Find where the given text appears and provide that cell's center as [x, y] coordinate. 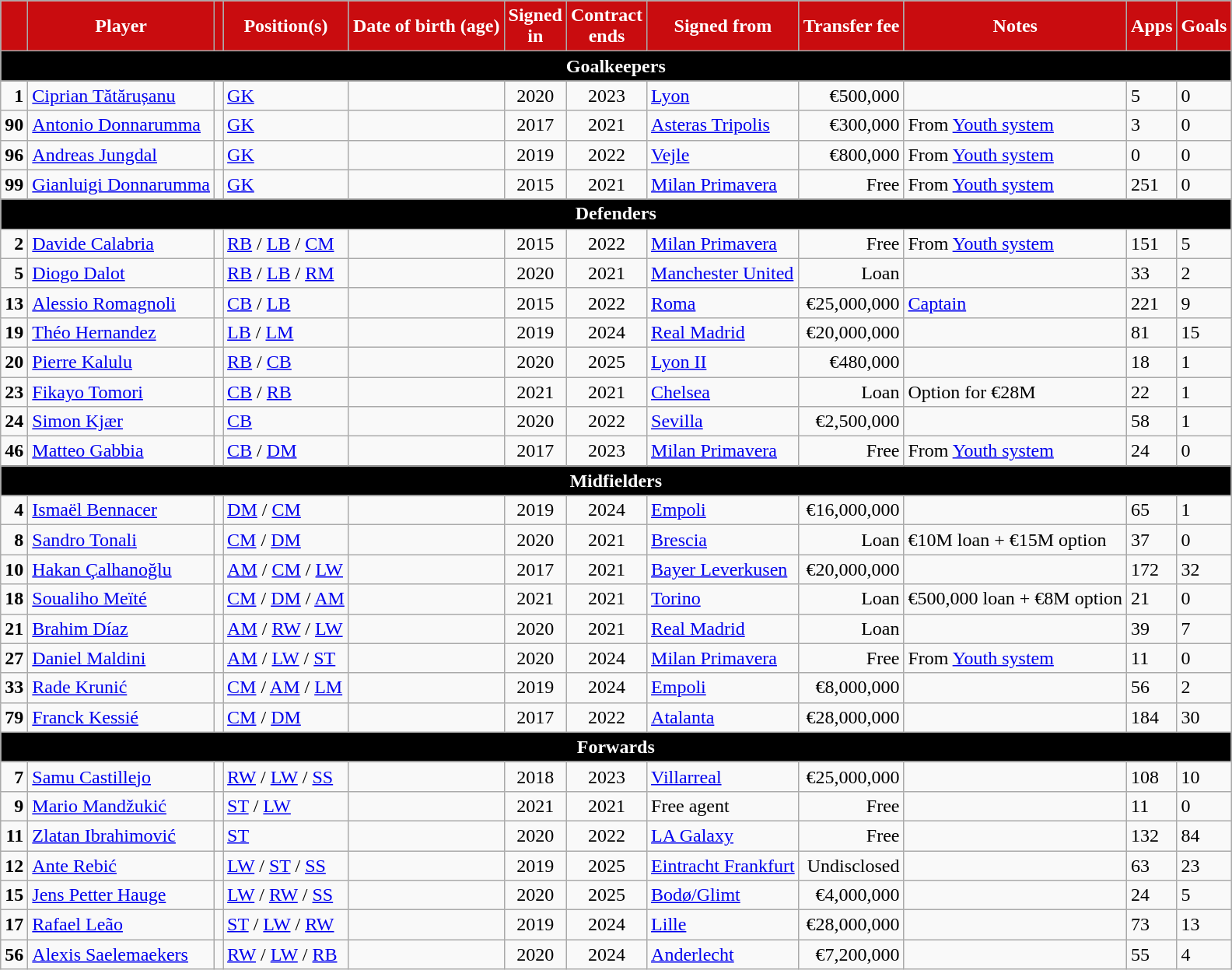
55 [1152, 954]
Andreas Jungdal [121, 155]
DM / CM [286, 510]
ST / LW / RW [286, 925]
€8,000,000 [851, 688]
Hakan Çalhanoğlu [121, 569]
AM / CM / LW [286, 569]
LW / RW / SS [286, 895]
CB [286, 422]
Option for €28M [1016, 391]
CB / RB [286, 391]
Torino [723, 599]
Signed from [723, 26]
CM / AM / LM [286, 688]
58 [1152, 422]
€500,000 loan + €8M option [1016, 599]
Diogo Dalot [121, 273]
Rafael Leão [121, 925]
Signedin [535, 26]
AM / RW / LW [286, 629]
Forwards [616, 747]
AM / LW / ST [286, 658]
Sandro Tonali [121, 540]
Rade Krunić [121, 688]
Lille [723, 925]
22 [1152, 391]
Transfer fee [851, 26]
81 [1152, 332]
Fikayo Tomori [121, 391]
€16,000,000 [851, 510]
€10M loan + €15M option [1016, 540]
Apps [1152, 26]
Goals [1204, 26]
184 [1152, 717]
RB / LB / RM [286, 273]
Mario Mandžukić [121, 806]
Alexis Saelemaekers [121, 954]
ST / LW [286, 806]
Soualiho Meïté [121, 599]
Gianluigi Donnarumma [121, 184]
96 [14, 155]
Alessio Romagnoli [121, 303]
Franck Kessié [121, 717]
Manchester United [723, 273]
Eintracht Frankfurt [723, 866]
46 [14, 451]
RB / CB [286, 362]
Date of birth (age) [426, 26]
63 [1152, 866]
CB / LB [286, 303]
73 [1152, 925]
37 [1152, 540]
30 [1204, 717]
Defenders [616, 214]
84 [1204, 835]
251 [1152, 184]
€800,000 [851, 155]
8 [14, 540]
Lyon II [723, 362]
Sevilla [723, 422]
€7,200,000 [851, 954]
RB / LB / CM [286, 243]
ST [286, 835]
CB / DM [286, 451]
Roma [723, 303]
12 [14, 866]
90 [14, 125]
€300,000 [851, 125]
Ante Rebić [121, 866]
Davide Calabria [121, 243]
Midfielders [616, 481]
27 [14, 658]
Chelsea [723, 391]
132 [1152, 835]
Ciprian Tătărușanu [121, 96]
221 [1152, 303]
Asteras Tripolis [723, 125]
Captain [1016, 303]
79 [14, 717]
39 [1152, 629]
19 [14, 332]
Contractends [607, 26]
Atalanta [723, 717]
Antonio Donnarumma [121, 125]
RW / LW / RB [286, 954]
172 [1152, 569]
€4,000,000 [851, 895]
Bodø/Glimt [723, 895]
€2,500,000 [851, 422]
3 [1152, 125]
Simon Kjær [121, 422]
Daniel Maldini [121, 658]
Villarreal [723, 776]
Free agent [723, 806]
Brahim Díaz [121, 629]
2018 [535, 776]
Bayer Leverkusen [723, 569]
Brescia [723, 540]
LA Galaxy [723, 835]
151 [1152, 243]
Zlatan Ibrahimović [121, 835]
Matteo Gabbia [121, 451]
Goalkeepers [616, 66]
€480,000 [851, 362]
108 [1152, 776]
Jens Petter Hauge [121, 895]
Position(s) [286, 26]
€500,000 [851, 96]
20 [14, 362]
Vejle [723, 155]
Player [121, 26]
99 [14, 184]
65 [1152, 510]
Anderlecht [723, 954]
Ismaël Bennacer [121, 510]
LW / ST / SS [286, 866]
Undisclosed [851, 866]
Pierre Kalulu [121, 362]
RW / LW / SS [286, 776]
LB / LM [286, 332]
17 [14, 925]
CM / DM / AM [286, 599]
Théo Hernandez [121, 332]
Lyon [723, 96]
32 [1204, 569]
Notes [1016, 26]
Samu Castillejo [121, 776]
